Capture the cell that displays the provided text and extract its [x, y] central coordinate. 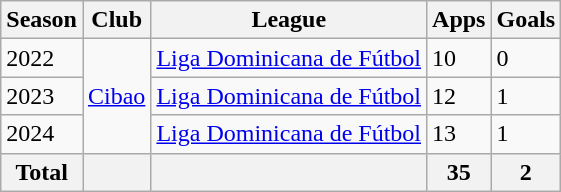
Total [42, 172]
Cibao [116, 96]
Apps [459, 20]
2 [526, 172]
Season [42, 20]
2023 [42, 96]
10 [459, 58]
League [289, 20]
13 [459, 134]
12 [459, 96]
2022 [42, 58]
Club [116, 20]
Goals [526, 20]
0 [526, 58]
2024 [42, 134]
35 [459, 172]
